For the text-containing cell, return its midpoint in [x, y] coordinate format. 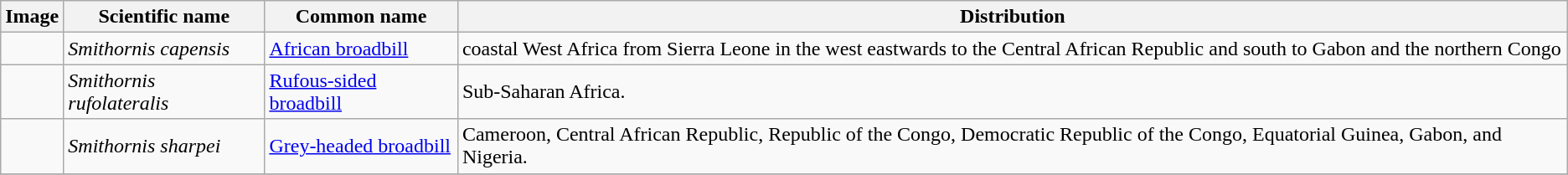
Smithornis sharpei [164, 146]
Smithornis capensis [164, 49]
Rufous-sided broadbill [362, 92]
Common name [362, 17]
Smithornis rufolateralis [164, 92]
Grey-headed broadbill [362, 146]
coastal West Africa from Sierra Leone in the west eastwards to the Central African Republic and south to Gabon and the northern Congo [1012, 49]
Image [32, 17]
Sub-Saharan Africa. [1012, 92]
Cameroon, Central African Republic, Republic of the Congo, Democratic Republic of the Congo, Equatorial Guinea, Gabon, and Nigeria. [1012, 146]
African broadbill [362, 49]
Scientific name [164, 17]
Distribution [1012, 17]
